Extract the (X, Y) coordinate from the center of the cell holding the provided text.  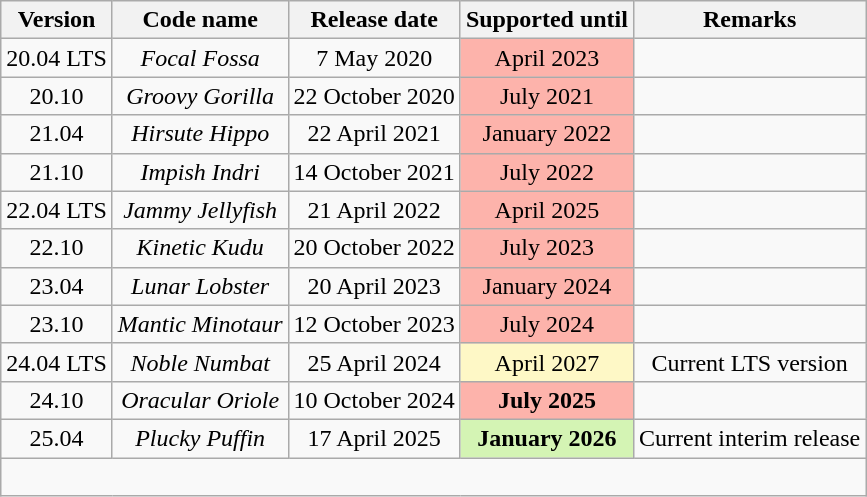
20.10 (57, 96)
22 April 2021 (374, 134)
Lunar Lobster (200, 286)
Oracular Oriole (200, 400)
Version (57, 20)
Groovy Gorilla (200, 96)
21 April 2022 (374, 210)
January 2024 (546, 286)
Noble Numbat (200, 362)
22.04 LTS (57, 210)
July 2021 (546, 96)
July 2022 (546, 172)
7 May 2020 (374, 58)
Impish Indri (200, 172)
January 2022 (546, 134)
20 October 2022 (374, 248)
24.10 (57, 400)
July 2023 (546, 248)
Current interim release (749, 438)
Current LTS version (749, 362)
Hirsute Hippo (200, 134)
Supported until (546, 20)
25 April 2024 (374, 362)
April 2025 (546, 210)
Remarks (749, 20)
Mantic Minotaur (200, 324)
14 October 2021 (374, 172)
April 2023 (546, 58)
17 April 2025 (374, 438)
10 October 2024 (374, 400)
21.10 (57, 172)
24.04 LTS (57, 362)
22 October 2020 (374, 96)
20 April 2023 (374, 286)
12 October 2023 (374, 324)
23.04 (57, 286)
20.04 LTS (57, 58)
Focal Fossa (200, 58)
Plucky Puffin (200, 438)
July 2025 (546, 400)
Release date (374, 20)
July 2024 (546, 324)
22.10 (57, 248)
January 2026 (546, 438)
Code name (200, 20)
21.04 (57, 134)
25.04 (57, 438)
Jammy Jellyfish (200, 210)
23.10 (57, 324)
April 2027 (546, 362)
Kinetic Kudu (200, 248)
